Return (x, y) of the center of cell containing provided text 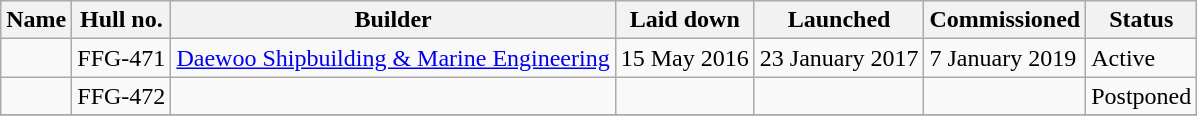
Active (1142, 58)
Postponed (1142, 96)
23 January 2017 (839, 58)
Launched (839, 20)
Daewoo Shipbuilding & Marine Engineering (393, 58)
Name (36, 20)
Status (1142, 20)
Builder (393, 20)
7 January 2019 (1005, 58)
15 May 2016 (684, 58)
FFG-471 (122, 58)
FFG-472 (122, 96)
Commissioned (1005, 20)
Hull no. (122, 20)
Laid down (684, 20)
